Pinpoint the cell where the given text exists, returning its (x, y) midpoint coordinate. 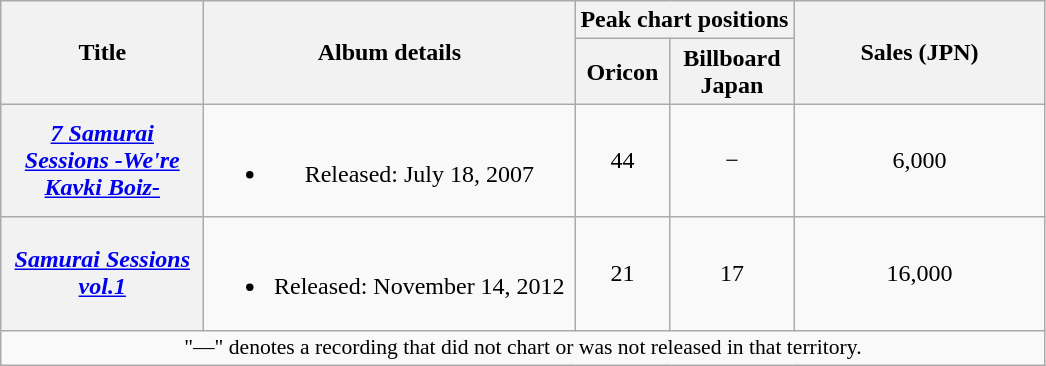
Sales (JPN) (920, 52)
Released: November 14, 2012 (390, 274)
Oricon (622, 72)
44 (622, 160)
− (732, 160)
Released: July 18, 2007 (390, 160)
Samurai Sessions vol.1 (102, 274)
6,000 (920, 160)
16,000 (920, 274)
"—" denotes a recording that did not chart or was not released in that territory. (523, 348)
Peak chart positions (684, 20)
21 (622, 274)
BillboardJapan (732, 72)
7 Samurai Sessions -We're Kavki Boiz- (102, 160)
Album details (390, 52)
17 (732, 274)
Title (102, 52)
